Output the (x, y) coordinate of the center of the cell containing the given text.  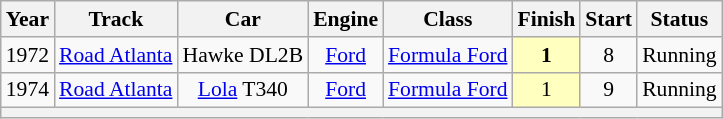
Status (679, 19)
1972 (28, 55)
9 (608, 90)
8 (608, 55)
Car (242, 19)
Engine (346, 19)
Lola T340 (242, 90)
1974 (28, 90)
Year (28, 19)
Class (448, 19)
Finish (547, 19)
Hawke DL2B (242, 55)
Track (116, 19)
Start (608, 19)
